Return the [x, y] coordinate for the center point of the cell that contains the specified text.  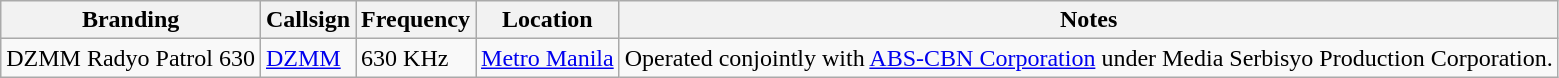
Notes [1088, 20]
Operated conjointly with ABS-CBN Corporation under Media Serbisyo Production Corporation. [1088, 58]
630 KHz [416, 58]
Frequency [416, 20]
DZMM [308, 58]
Callsign [308, 20]
DZMM Radyo Patrol 630 [131, 58]
Metro Manila [548, 58]
Branding [131, 20]
Location [548, 20]
